Return the (X, Y) coordinate for the center point of the cell that contains the specified text.  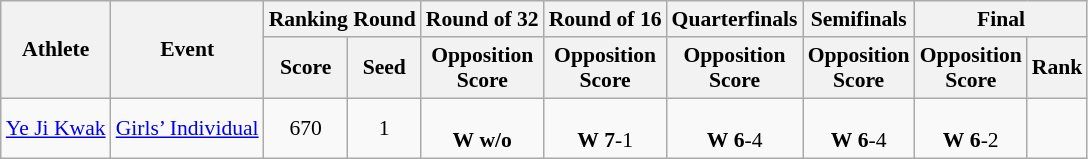
Round of 32 (482, 19)
670 (306, 128)
Event (188, 50)
Girls’ Individual (188, 128)
Semifinals (859, 19)
W 6-2 (971, 128)
Ye Ji Kwak (56, 128)
Seed (384, 68)
Quarterfinals (735, 19)
Round of 16 (606, 19)
Ranking Round (342, 19)
W 7-1 (606, 128)
1 (384, 128)
Athlete (56, 50)
Rank (1058, 68)
Score (306, 68)
W w/o (482, 128)
Final (1002, 19)
